Return (x, y) of the center of cell containing provided text 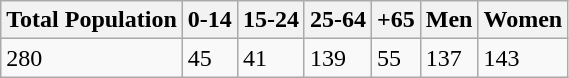
Total Population (92, 20)
137 (449, 58)
Women (523, 20)
Men (449, 20)
55 (396, 58)
143 (523, 58)
25-64 (338, 20)
+65 (396, 20)
139 (338, 58)
41 (270, 58)
45 (210, 58)
280 (92, 58)
15-24 (270, 20)
0-14 (210, 20)
